Extract the (x, y) coordinate from the center of the cell holding the provided text.  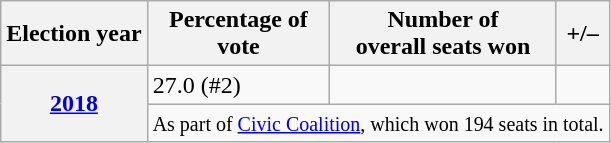
2018 (74, 104)
As part of Civic Coalition, which won 194 seats in total. (378, 123)
Percentage ofvote (238, 34)
Election year (74, 34)
27.0 (#2) (238, 85)
Number ofoverall seats won (443, 34)
+/– (582, 34)
